Identify which cell holds the provided text, then report its [X, Y] central coordinate. 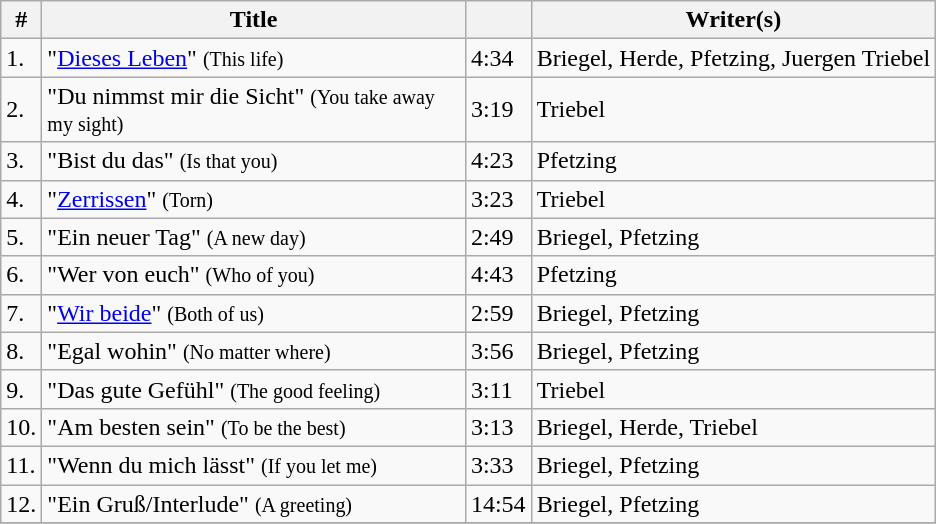
7. [22, 313]
8. [22, 351]
3. [22, 161]
"Ein Gruß/Interlude" (A greeting) [254, 503]
Title [254, 20]
3:23 [498, 199]
"Ein neuer Tag" (A new day) [254, 237]
5. [22, 237]
4:23 [498, 161]
3:13 [498, 427]
"Wenn du mich lässt" (If you let me) [254, 465]
9. [22, 389]
"Du nimmst mir die Sicht" (You take away my sight) [254, 110]
2. [22, 110]
4:43 [498, 275]
10. [22, 427]
"Zerrissen" (Torn) [254, 199]
"Am besten sein" (To be the best) [254, 427]
"Wer von euch" (Who of you) [254, 275]
3:33 [498, 465]
6. [22, 275]
"Wir beide" (Both of us) [254, 313]
12. [22, 503]
3:56 [498, 351]
14:54 [498, 503]
"Dieses Leben" (This life) [254, 58]
# [22, 20]
"Bist du das" (Is that you) [254, 161]
"Egal wohin" (No matter where) [254, 351]
2:59 [498, 313]
Writer(s) [734, 20]
3:19 [498, 110]
Briegel, Herde, Pfetzing, Juergen Triebel [734, 58]
Briegel, Herde, Triebel [734, 427]
4. [22, 199]
2:49 [498, 237]
1. [22, 58]
"Das gute Gefühl" (The good feeling) [254, 389]
11. [22, 465]
3:11 [498, 389]
4:34 [498, 58]
